Extract the [X, Y] coordinate from the center of the cell holding the provided text.  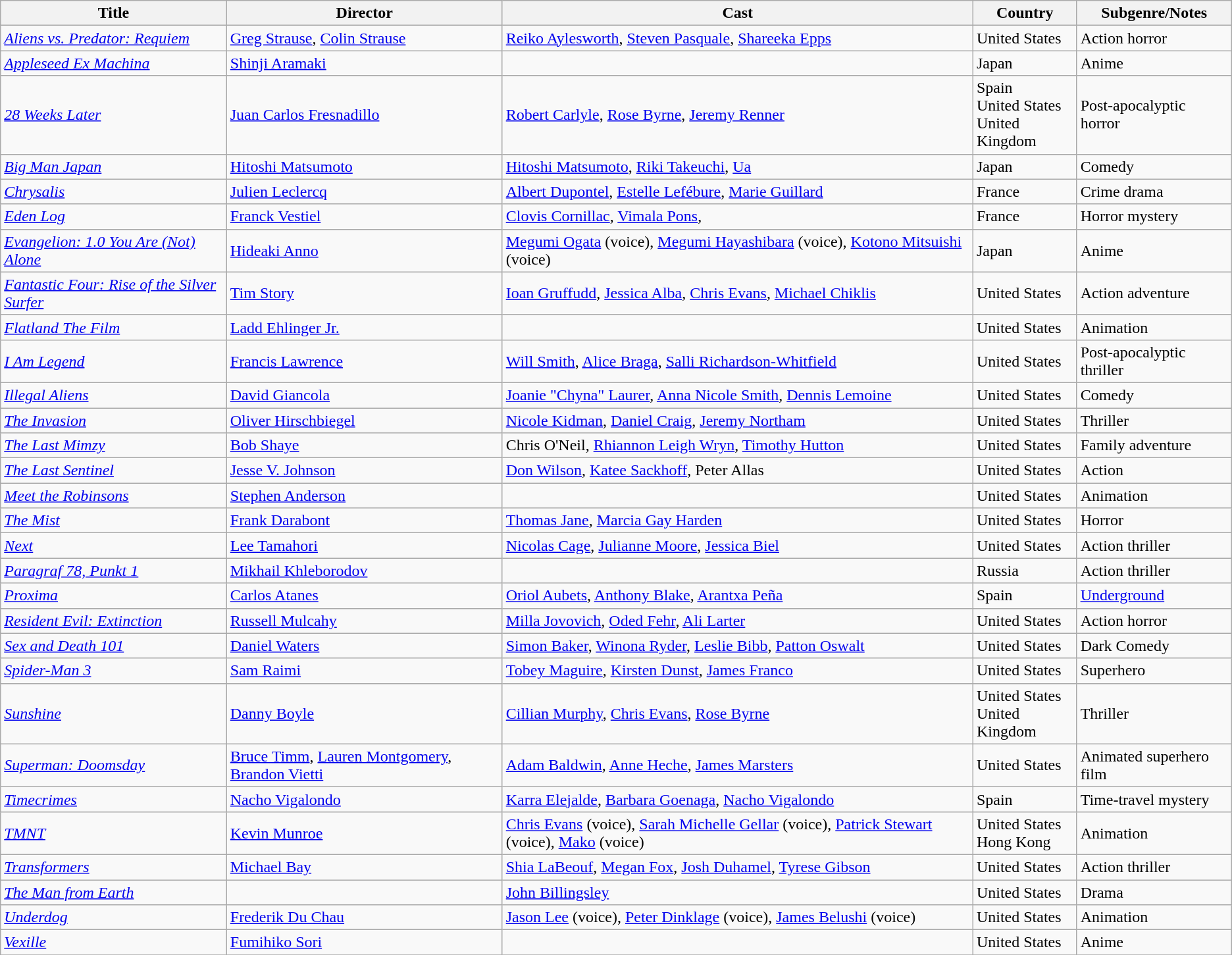
Hitoshi Matsumoto, Riki Takeuchi, Ua [737, 167]
Mikhail Khleborodov [365, 571]
Timecrimes [114, 799]
Flatland The Film [114, 327]
Simon Baker, Winona Ryder, Leslie Bibb, Patton Oswalt [737, 646]
Chrysalis [114, 192]
United StatesHong Kong [1025, 833]
Oriol Aubets, Anthony Blake, Arantxa Peña [737, 596]
Resident Evil: Extinction [114, 621]
Nicolas Cage, Julianne Moore, Jessica Biel [737, 546]
Director [365, 13]
Dark Comedy [1154, 646]
Don Wilson, Katee Sackhoff, Peter Allas [737, 471]
Action adventure [1154, 294]
Milla Jovovich, Oded Fehr, Ali Larter [737, 621]
Frank Darabont [365, 521]
United StatesUnited Kingdom [1025, 713]
Sam Raimi [365, 671]
Meet the Robinsons [114, 496]
Greg Strause, Colin Strause [365, 38]
Michael Bay [365, 867]
Ioan Gruffudd, Jessica Alba, Chris Evans, Michael Chiklis [737, 294]
Sunshine [114, 713]
Oliver Hirschbiegel [365, 421]
Spider-Man 3 [114, 671]
Horror [1154, 521]
Appleseed Ex Machina [114, 63]
Time-travel mystery [1154, 799]
Drama [1154, 892]
The Last Mimzy [114, 446]
Superman: Doomsday [114, 765]
The Man from Earth [114, 892]
Russell Mulcahy [365, 621]
Nacho Vigalondo [365, 799]
Lee Tamahori [365, 546]
Thomas Jane, Marcia Gay Harden [737, 521]
Tobey Maguire, Kirsten Dunst, James Franco [737, 671]
Shia LaBeouf, Megan Fox, Josh Duhamel, Tyrese Gibson [737, 867]
Proxima [114, 596]
Joanie "Chyna" Laurer, Anna Nicole Smith, Dennis Lemoine [737, 395]
The Mist [114, 521]
Ladd Ehlinger Jr. [365, 327]
Fantastic Four: Rise of the Silver Surfer [114, 294]
Post-apocalyptic horror [1154, 115]
Eden Log [114, 217]
Jason Lee (voice), Peter Dinklage (voice), James Belushi (voice) [737, 917]
Horror mystery [1154, 217]
I Am Legend [114, 361]
Hideaki Anno [365, 250]
Reiko Aylesworth, Steven Pasquale, Shareeka Epps [737, 38]
Bruce Timm, Lauren Montgomery, Brandon Vietti [365, 765]
Superhero [1154, 671]
Underground [1154, 596]
Juan Carlos Fresnadillo [365, 115]
Tim Story [365, 294]
Franck Vestiel [365, 217]
Aliens vs. Predator: Requiem [114, 38]
Action [1154, 471]
Bob Shaye [365, 446]
The Last Sentinel [114, 471]
Cast [737, 13]
Will Smith, Alice Braga, Salli Richardson-Whitfield [737, 361]
Evangelion: 1.0 You Are (Not) Alone [114, 250]
Family adventure [1154, 446]
Animated superhero film [1154, 765]
Clovis Cornillac, Vimala Pons, [737, 217]
Megumi Ogata (voice), Megumi Hayashibara (voice), Kotono Mitsuishi (voice) [737, 250]
Nicole Kidman, Daniel Craig, Jeremy Northam [737, 421]
Title [114, 13]
Shinji Aramaki [365, 63]
TMNT [114, 833]
Underdog [114, 917]
Karra Elejalde, Barbara Goenaga, Nacho Vigalondo [737, 799]
Julien Leclercq [365, 192]
Stephen Anderson [365, 496]
Hitoshi Matsumoto [365, 167]
The Invasion [114, 421]
Big Man Japan [114, 167]
Carlos Atanes [365, 596]
Albert Dupontel, Estelle Lefébure, Marie Guillard [737, 192]
Next [114, 546]
Francis Lawrence [365, 361]
Kevin Munroe [365, 833]
Illegal Aliens [114, 395]
Subgenre/Notes [1154, 13]
Crime drama [1154, 192]
Post-apocalyptic thriller [1154, 361]
Fumihiko Sori [365, 942]
SpainUnited StatesUnited Kingdom [1025, 115]
Danny Boyle [365, 713]
Transformers [114, 867]
Adam Baldwin, Anne Heche, James Marsters [737, 765]
28 Weeks Later [114, 115]
Frederik Du Chau [365, 917]
Cillian Murphy, Chris Evans, Rose Byrne [737, 713]
Sex and Death 101 [114, 646]
Chris Evans (voice), Sarah Michelle Gellar (voice), Patrick Stewart (voice), Mako (voice) [737, 833]
Country [1025, 13]
David Giancola [365, 395]
Paragraf 78, Punkt 1 [114, 571]
Vexille [114, 942]
Daniel Waters [365, 646]
Russia [1025, 571]
Jesse V. Johnson [365, 471]
John Billingsley [737, 892]
Robert Carlyle, Rose Byrne, Jeremy Renner [737, 115]
Chris O'Neil, Rhiannon Leigh Wryn, Timothy Hutton [737, 446]
